Determine the [x, y] coordinate at the center of the cell enclosing the given text.  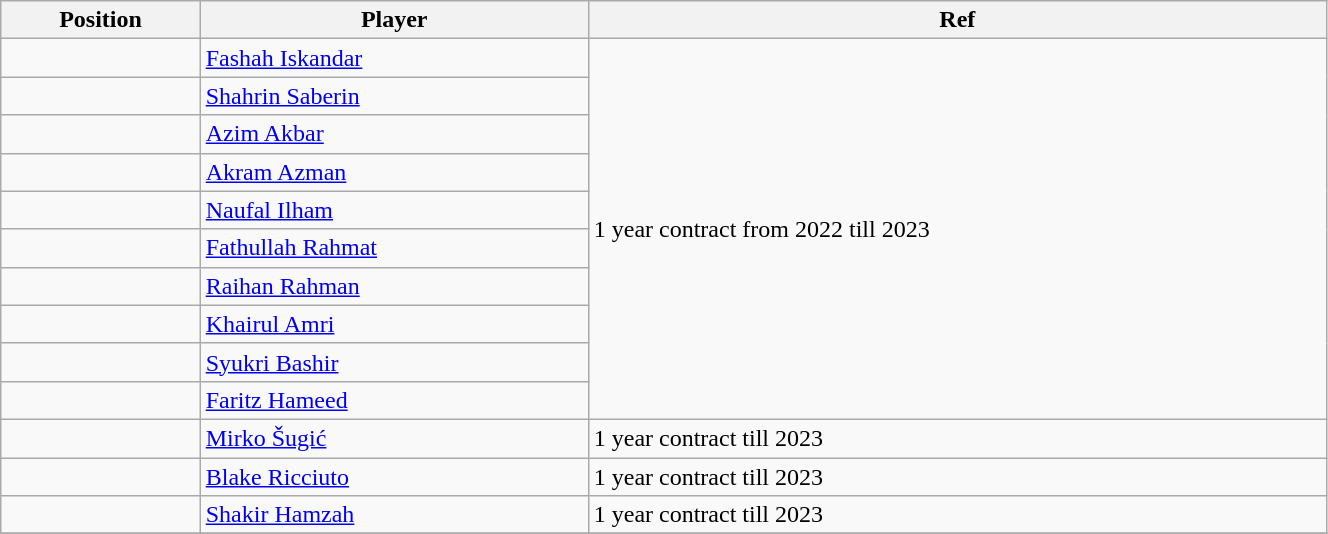
Ref [957, 20]
Blake Ricciuto [394, 477]
Fathullah Rahmat [394, 248]
Azim Akbar [394, 134]
Player [394, 20]
Shakir Hamzah [394, 515]
Shahrin Saberin [394, 96]
Fashah Iskandar [394, 58]
Syukri Bashir [394, 362]
Faritz Hameed [394, 400]
Naufal Ilham [394, 210]
Mirko Šugić [394, 438]
Position [100, 20]
Akram Azman [394, 172]
Raihan Rahman [394, 286]
1 year contract from 2022 till 2023 [957, 230]
Khairul Amri [394, 324]
